Identify which cell holds the provided text, then report its [X, Y] central coordinate. 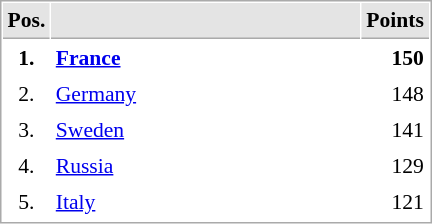
5. [26, 201]
121 [396, 201]
Points [396, 21]
France [206, 57]
4. [26, 165]
Pos. [26, 21]
1. [26, 57]
Italy [206, 201]
129 [396, 165]
2. [26, 93]
Russia [206, 165]
150 [396, 57]
Sweden [206, 129]
141 [396, 129]
Germany [206, 93]
148 [396, 93]
3. [26, 129]
